Capture the cell that displays the provided text and extract its [x, y] central coordinate. 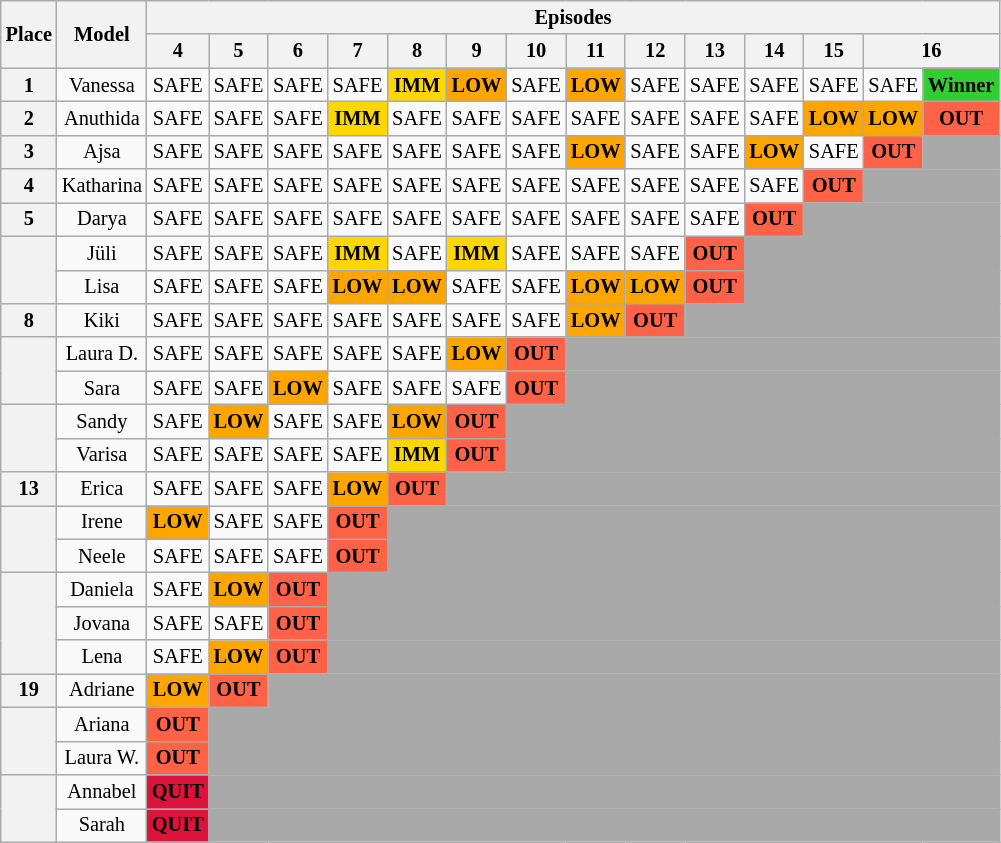
15 [834, 51]
Sandy [102, 421]
10 [536, 51]
Ariana [102, 724]
Kiki [102, 320]
Ajsa [102, 152]
Anuthida [102, 118]
16 [932, 51]
Katharina [102, 186]
12 [655, 51]
11 [596, 51]
1 [29, 85]
19 [29, 690]
Episodes [573, 17]
Lisa [102, 287]
14 [774, 51]
Jovana [102, 623]
9 [477, 51]
2 [29, 118]
Neele [102, 556]
Erica [102, 489]
Laura W. [102, 758]
Vanessa [102, 85]
Lena [102, 657]
Daniela [102, 589]
Winner [961, 85]
Laura D. [102, 354]
Adriane [102, 690]
Sarah [102, 825]
Model [102, 34]
Varisa [102, 455]
7 [358, 51]
Place [29, 34]
Jüli [102, 253]
Annabel [102, 791]
Darya [102, 219]
Sara [102, 388]
3 [29, 152]
Irene [102, 522]
6 [298, 51]
